Find where the given text appears and provide that cell's center as (x, y) coordinate. 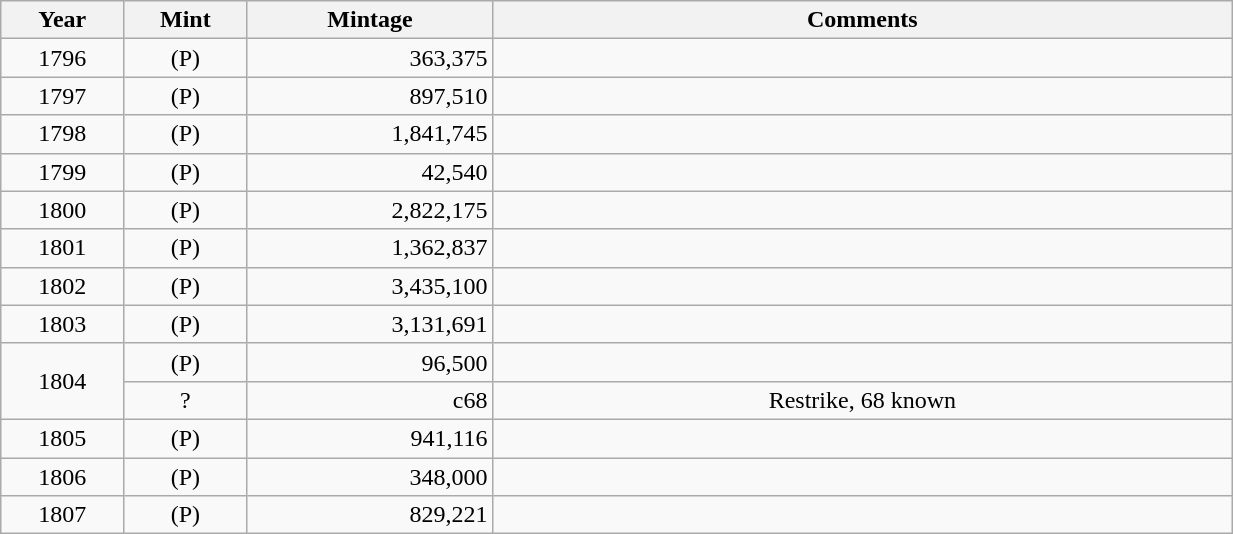
1,362,837 (370, 248)
? (186, 400)
c68 (370, 400)
1,841,745 (370, 134)
1805 (62, 438)
Mint (186, 20)
1800 (62, 210)
1807 (62, 515)
1801 (62, 248)
Comments (862, 20)
363,375 (370, 58)
1799 (62, 172)
3,435,100 (370, 286)
42,540 (370, 172)
1802 (62, 286)
829,221 (370, 515)
1804 (62, 381)
1798 (62, 134)
Restrike, 68 known (862, 400)
96,500 (370, 362)
Mintage (370, 20)
1803 (62, 324)
1796 (62, 58)
3,131,691 (370, 324)
2,822,175 (370, 210)
348,000 (370, 477)
Year (62, 20)
1797 (62, 96)
1806 (62, 477)
897,510 (370, 96)
941,116 (370, 438)
